Capture the cell that displays the provided text and extract its [X, Y] central coordinate. 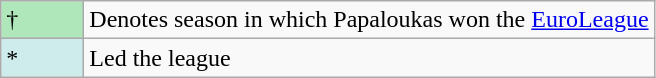
* [42, 58]
Led the league [369, 58]
† [42, 20]
Denotes season in which Papaloukas won the EuroLeague [369, 20]
